Return [X, Y] of the center of cell containing provided text 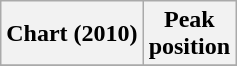
Chart (2010) [72, 34]
Peak position [189, 34]
